Return the [x, y] coordinate for the center point of the cell that contains the specified text.  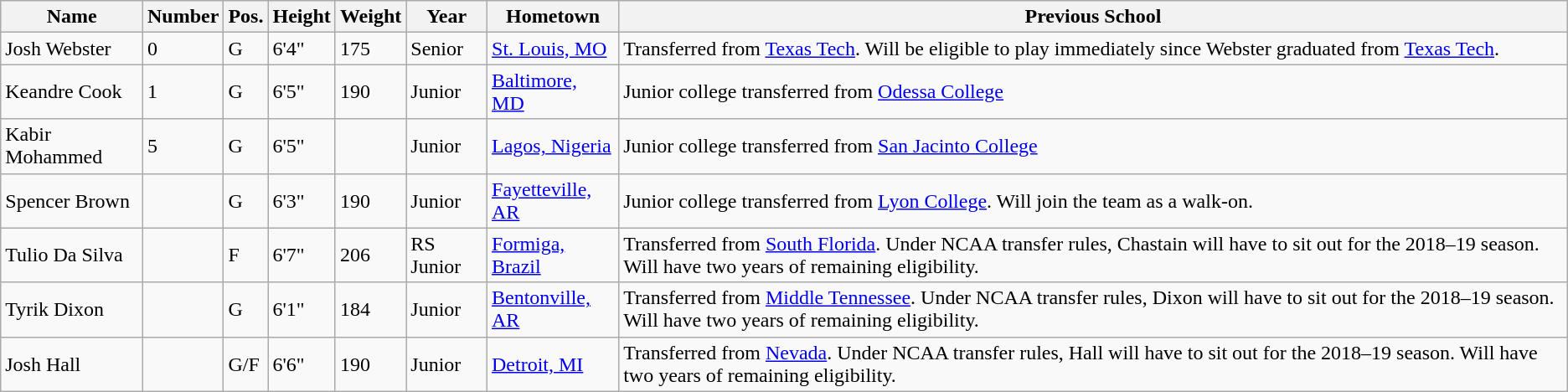
Junior college transferred from Odessa College [1094, 92]
Number [183, 17]
Year [447, 17]
6'7" [302, 255]
184 [370, 310]
5 [183, 146]
Pos. [246, 17]
Lagos, Nigeria [553, 146]
6'4" [302, 49]
Fayetteville, AR [553, 201]
Weight [370, 17]
Transferred from Texas Tech. Will be eligible to play immediately since Webster graduated from Texas Tech. [1094, 49]
Hometown [553, 17]
6'1" [302, 310]
0 [183, 49]
RS Junior [447, 255]
Height [302, 17]
Tyrik Dixon [72, 310]
Keandre Cook [72, 92]
6'6" [302, 364]
175 [370, 49]
Senior [447, 49]
Junior college transferred from San Jacinto College [1094, 146]
Bentonville, AR [553, 310]
Formiga, Brazil [553, 255]
Detroit, MI [553, 364]
St. Louis, MO [553, 49]
Junior college transferred from Lyon College. Will join the team as a walk-on. [1094, 201]
Name [72, 17]
Transferred from Nevada. Under NCAA transfer rules, Hall will have to sit out for the 2018–19 season. Will have two years of remaining eligibility. [1094, 364]
Josh Webster [72, 49]
1 [183, 92]
206 [370, 255]
G/F [246, 364]
Kabir Mohammed [72, 146]
F [246, 255]
Previous School [1094, 17]
Josh Hall [72, 364]
Baltimore, MD [553, 92]
6'3" [302, 201]
Tulio Da Silva [72, 255]
Spencer Brown [72, 201]
